From the cell containing the given text, extract its center point as (x, y) coordinate. 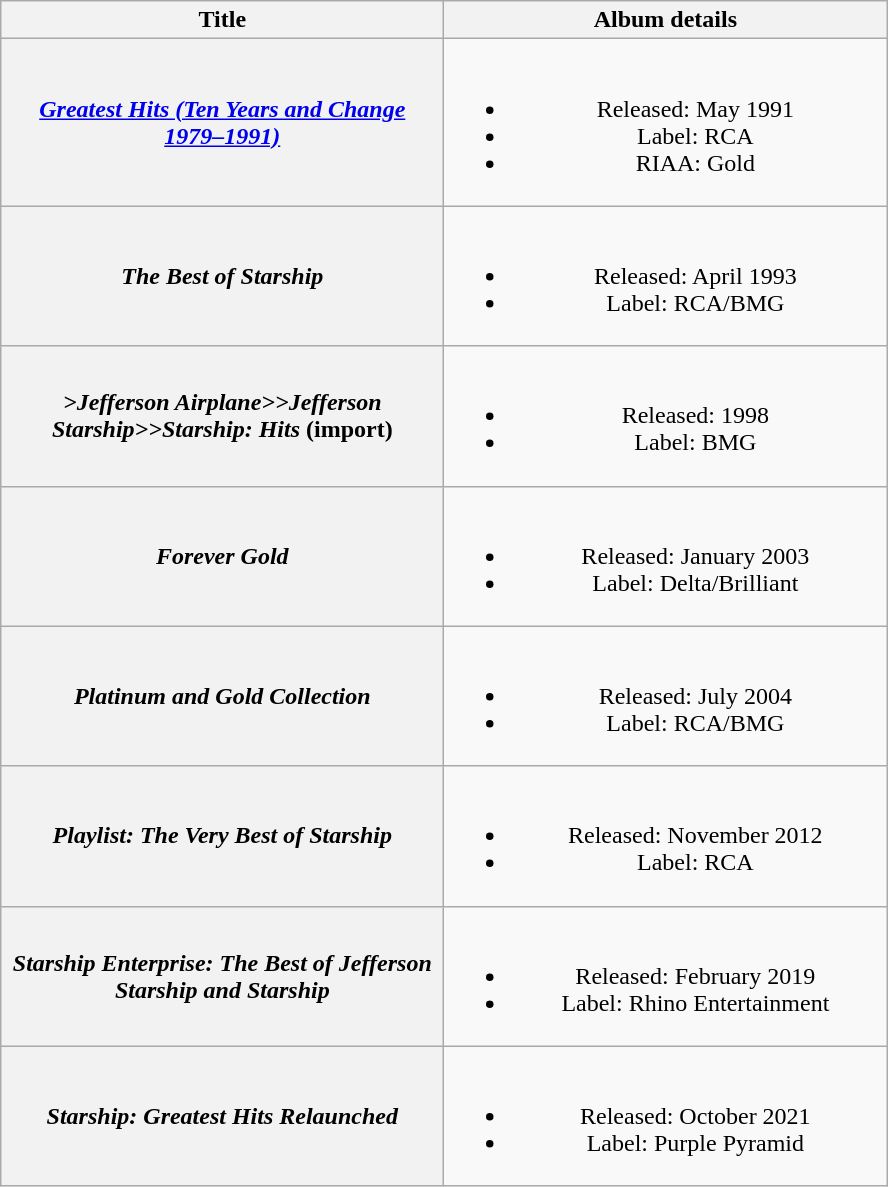
Platinum and Gold Collection (222, 696)
The Best of Starship (222, 276)
Released: July 2004Label: RCA/BMG (666, 696)
Released: May 1991Label: RCARIAA: Gold (666, 122)
Starship: Greatest Hits Relaunched (222, 1116)
Released: November 2012Label: RCA (666, 836)
Released: April 1993Label: RCA/BMG (666, 276)
Playlist: The Very Best of Starship (222, 836)
Released: 1998Label: BMG (666, 416)
Starship Enterprise: The Best of Jefferson Starship and Starship (222, 976)
Album details (666, 20)
Released: February 2019Label: Rhino Entertainment (666, 976)
Released: January 2003Label: Delta/Brilliant (666, 556)
>Jefferson Airplane>>Jefferson Starship>>Starship: Hits (import) (222, 416)
Released: October 2021Label: Purple Pyramid (666, 1116)
Forever Gold (222, 556)
Title (222, 20)
Greatest Hits (Ten Years and Change 1979–1991) (222, 122)
